Pinpoint the cell where the given text exists, returning its [X, Y] midpoint coordinate. 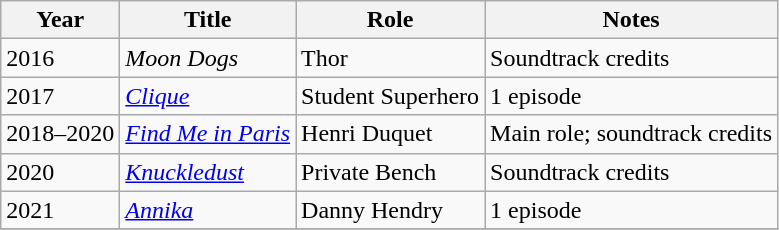
Role [390, 20]
Henri Duquet [390, 134]
Moon Dogs [208, 58]
Title [208, 20]
Year [60, 20]
2018–2020 [60, 134]
Clique [208, 96]
2016 [60, 58]
Main role; soundtrack credits [632, 134]
Student Superhero [390, 96]
2017 [60, 96]
Notes [632, 20]
Knuckledust [208, 172]
Thor [390, 58]
Danny Hendry [390, 210]
Private Bench [390, 172]
Find Me in Paris [208, 134]
2021 [60, 210]
Annika [208, 210]
2020 [60, 172]
